Determine the [X, Y] coordinate at the center of the cell enclosing the given text.  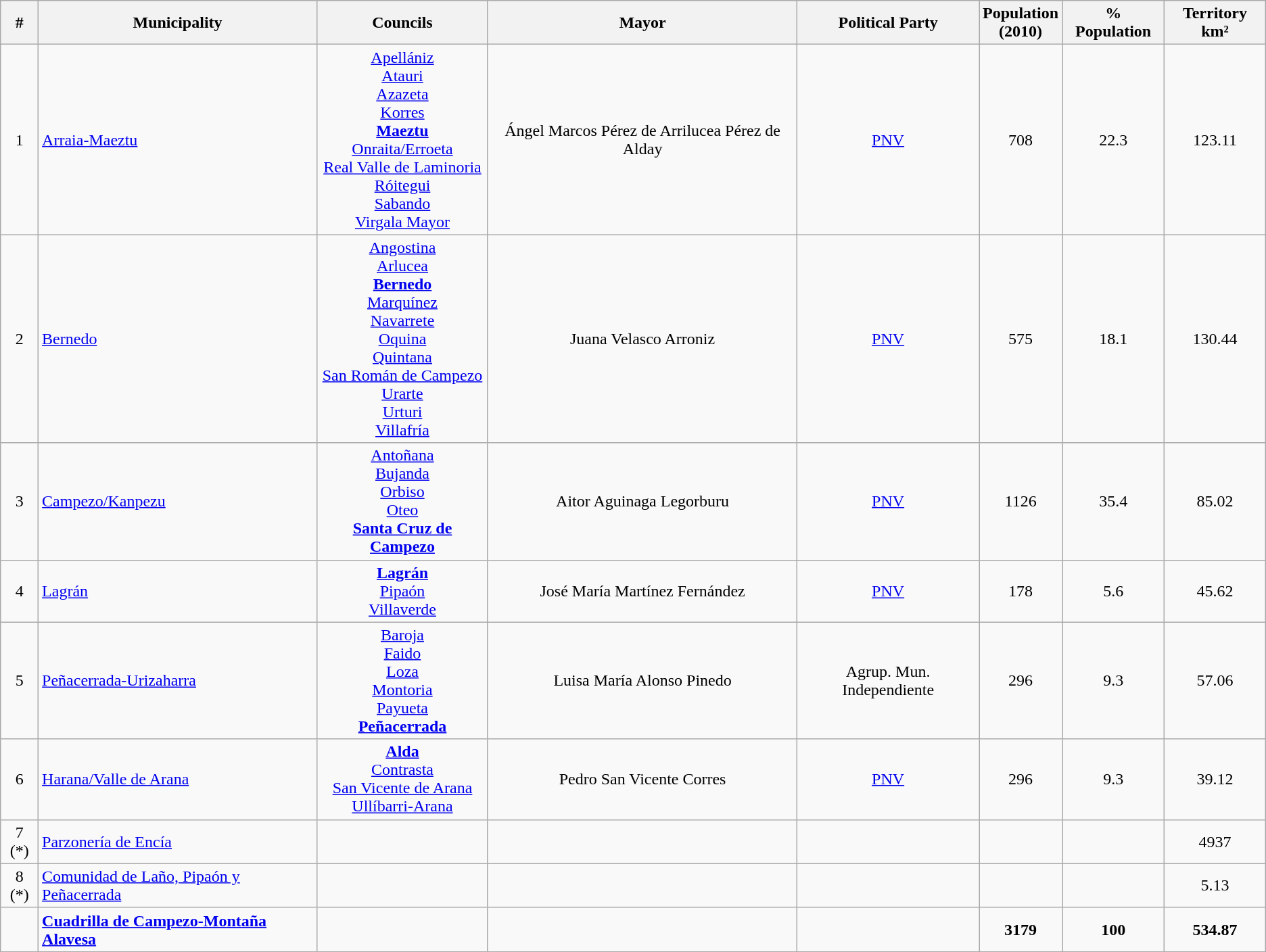
39.12 [1215, 779]
Alda Contrasta San Vicente de Arana Ullíbarri-Arana [402, 779]
1126 [1021, 502]
Comunidad de Laño, Pipaón y Peñacerrada [178, 886]
Aitor Aguinaga Legorburu [642, 502]
18.1 [1113, 339]
45.62 [1215, 591]
2 [20, 339]
Arraia-Maeztu [178, 139]
Juana Velasco Arroniz [642, 339]
Harana/Valle de Arana [178, 779]
Mayor [642, 23]
Pedro San Vicente Corres [642, 779]
4937 [1215, 841]
6 [20, 779]
534.87 [1215, 929]
Cuadrilla de Campezo-Montaña Alavesa [178, 929]
85.02 [1215, 502]
5 [20, 680]
Municipality [178, 23]
% Population [1113, 23]
Agrup. Mun. Independiente [889, 680]
Parzonería de Encía [178, 841]
Ángel Marcos Pérez de Arrilucea Pérez de Alday [642, 139]
Antoñana Bujanda Orbiso Oteo Santa Cruz de Campezo [402, 502]
5.13 [1215, 886]
Luisa María Alonso Pinedo [642, 680]
Political Party [889, 23]
Bernedo [178, 339]
7 (*) [20, 841]
575 [1021, 339]
57.06 [1215, 680]
Apellániz Atauri Azazeta Korres Maeztu Onraita/Erroeta Real Valle de Laminoria Róitegui Sabando Virgala Mayor [402, 139]
Territory km² [1215, 23]
José María Martínez Fernández [642, 591]
178 [1021, 591]
130.44 [1215, 339]
Angostina Arlucea Bernedo Marquínez Navarrete Oquina Quintana San Román de Campezo Urarte Urturi Villafría [402, 339]
Campezo/Kanpezu [178, 502]
Population(2010) [1021, 23]
Councils [402, 23]
4 [20, 591]
123.11 [1215, 139]
Baroja Faido Loza Montoria Payueta Peñacerrada [402, 680]
3 [20, 502]
35.4 [1113, 502]
3179 [1021, 929]
Lagrán Pipaón Villaverde [402, 591]
Peñacerrada-Urizaharra [178, 680]
1 [20, 139]
8 (*) [20, 886]
708 [1021, 139]
100 [1113, 929]
# [20, 23]
Lagrán [178, 591]
22.3 [1113, 139]
5.6 [1113, 591]
